Pinpoint the cell where the given text exists, returning its [X, Y] midpoint coordinate. 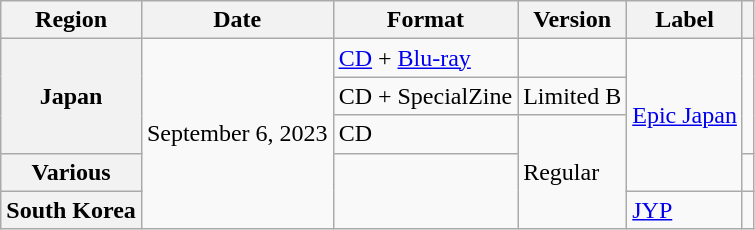
CD + SpecialZine [426, 96]
Various [72, 172]
Japan [72, 96]
JYP [685, 210]
Date [237, 20]
Version [572, 20]
Format [426, 20]
Epic Japan [685, 115]
Label [685, 20]
Limited B [572, 96]
CD [426, 134]
Region [72, 20]
Regular [572, 172]
September 6, 2023 [237, 134]
CD + Blu-ray [426, 58]
South Korea [72, 210]
